Return the [X, Y] coordinate for the center point of the cell that contains the specified text.  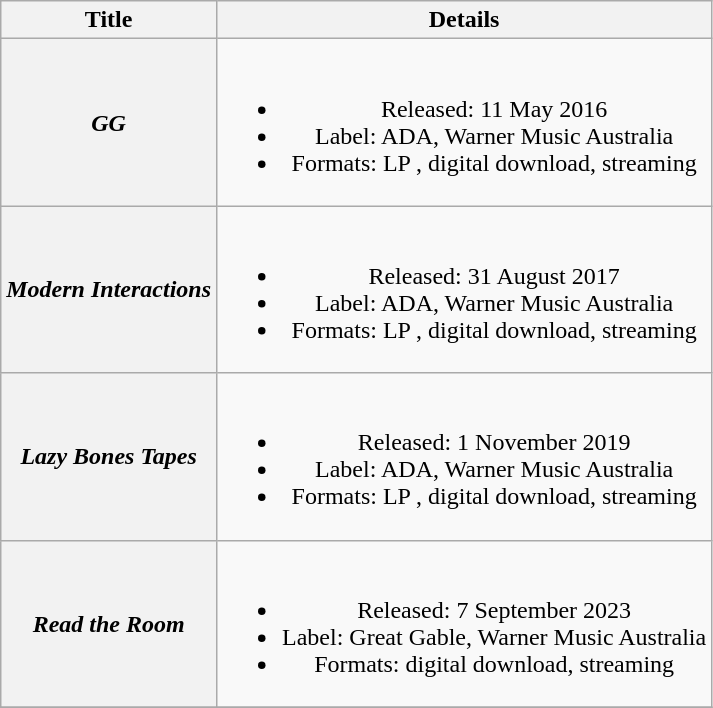
Lazy Bones Tapes [109, 456]
Released: 31 August 2017Label: ADA, Warner Music AustraliaFormats: LP , digital download, streaming [464, 290]
Title [109, 20]
Modern Interactions [109, 290]
GG [109, 122]
Details [464, 20]
Released: 7 September 2023Label: Great Gable, Warner Music AustraliaFormats: digital download, streaming [464, 624]
Released: 1 November 2019Label: ADA, Warner Music AustraliaFormats: LP , digital download, streaming [464, 456]
Read the Room [109, 624]
Released: 11 May 2016Label: ADA, Warner Music AustraliaFormats: LP , digital download, streaming [464, 122]
